Return [x, y] of the center of cell containing provided text 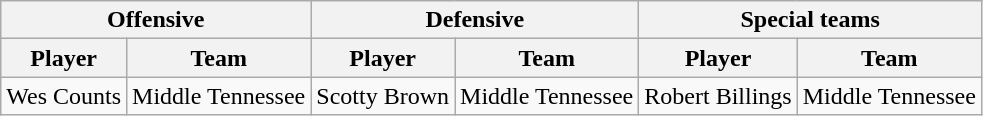
Offensive [156, 20]
Robert Billings [718, 96]
Special teams [810, 20]
Defensive [475, 20]
Wes Counts [64, 96]
Scotty Brown [383, 96]
